Capture the cell that displays the provided text and extract its [X, Y] central coordinate. 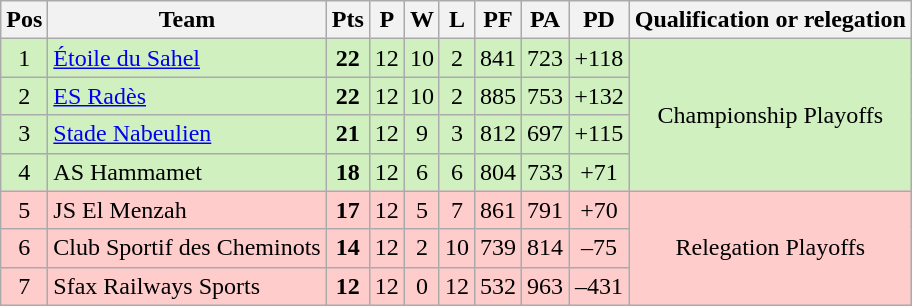
963 [546, 286]
532 [498, 286]
21 [348, 134]
Pts [348, 20]
Stade Nabeulien [187, 134]
+132 [600, 96]
1 [24, 58]
+118 [600, 58]
14 [348, 248]
804 [498, 172]
PA [546, 20]
17 [348, 210]
697 [546, 134]
P [386, 20]
18 [348, 172]
+71 [600, 172]
AS Hammamet [187, 172]
Team [187, 20]
4 [24, 172]
Qualification or relegation [770, 20]
JS El Menzah [187, 210]
733 [546, 172]
861 [498, 210]
Relegation Playoffs [770, 248]
812 [498, 134]
723 [546, 58]
739 [498, 248]
0 [422, 286]
9 [422, 134]
Sfax Railways Sports [187, 286]
–431 [600, 286]
885 [498, 96]
Club Sportif des Cheminots [187, 248]
–75 [600, 248]
W [422, 20]
753 [546, 96]
ES Radès [187, 96]
L [456, 20]
Étoile du Sahel [187, 58]
814 [546, 248]
Pos [24, 20]
+70 [600, 210]
PD [600, 20]
+115 [600, 134]
791 [546, 210]
841 [498, 58]
Championship Playoffs [770, 115]
PF [498, 20]
